Return [x, y] of the center of cell containing provided text 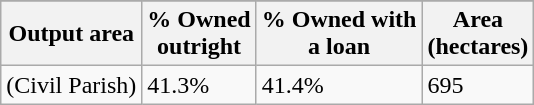
% Owned witha loan [339, 34]
(Civil Parish) [72, 85]
41.4% [339, 85]
Output area [72, 34]
695 [478, 85]
Area(hectares) [478, 34]
41.3% [199, 85]
% Ownedoutright [199, 34]
